Determine the (X, Y) coordinate at the center of the cell enclosing the given text.  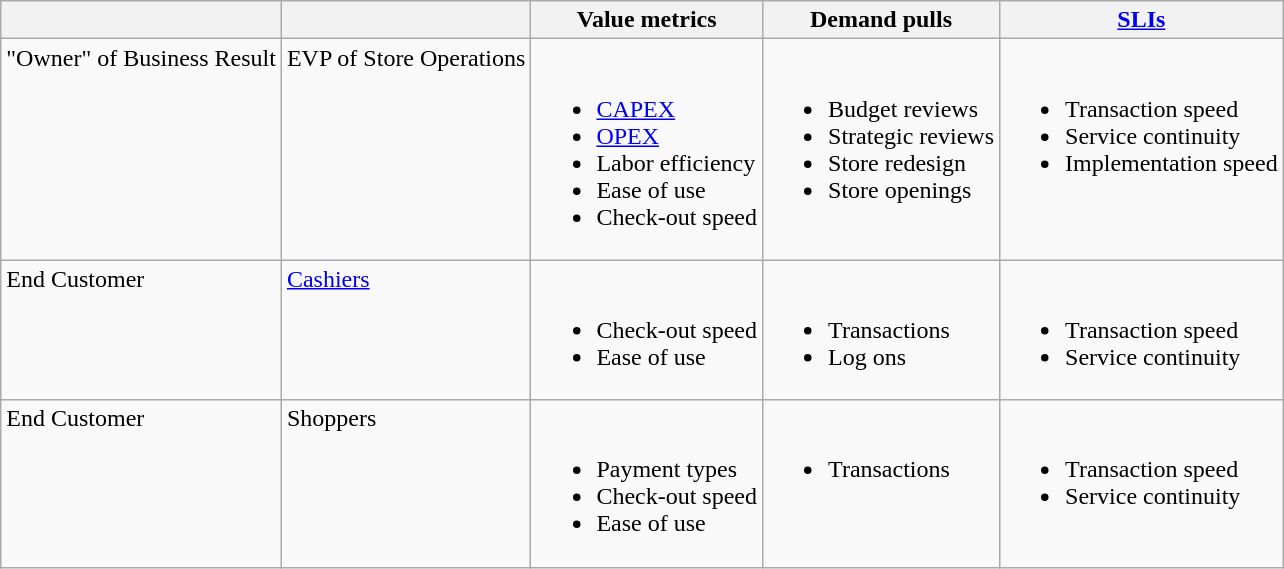
Value metrics (647, 20)
Payment typesCheck-out speedEase of use (647, 484)
TransactionsLog ons (882, 330)
EVP of Store Operations (406, 150)
Cashiers (406, 330)
Shoppers (406, 484)
Check-out speedEase of use (647, 330)
"Owner" of Business Result (142, 150)
Budget reviewsStrategic reviewsStore redesignStore openings (882, 150)
Demand pulls (882, 20)
CAPEXOPEXLabor efficiencyEase of useCheck-out speed (647, 150)
Transactions (882, 484)
Transaction speedService continuityImplementation speed (1142, 150)
SLIs (1142, 20)
